Find where the given text appears and provide that cell's center as (x, y) coordinate. 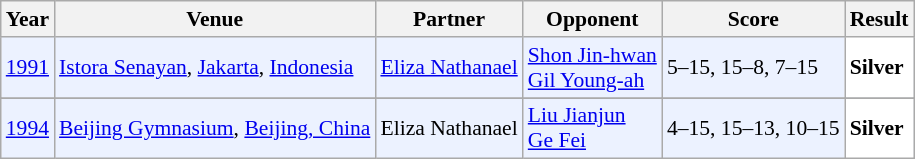
Opponent (592, 19)
1991 (28, 68)
Result (880, 19)
Year (28, 19)
5–15, 15–8, 7–15 (754, 68)
Liu Jianjun Ge Fei (592, 128)
Beijing Gymnasium, Beijing, China (214, 128)
Istora Senayan, Jakarta, Indonesia (214, 68)
Partner (448, 19)
1994 (28, 128)
Score (754, 19)
4–15, 15–13, 10–15 (754, 128)
Venue (214, 19)
Shon Jin-hwan Gil Young-ah (592, 68)
